Determine the (x, y) coordinate at the center of the cell enclosing the given text.  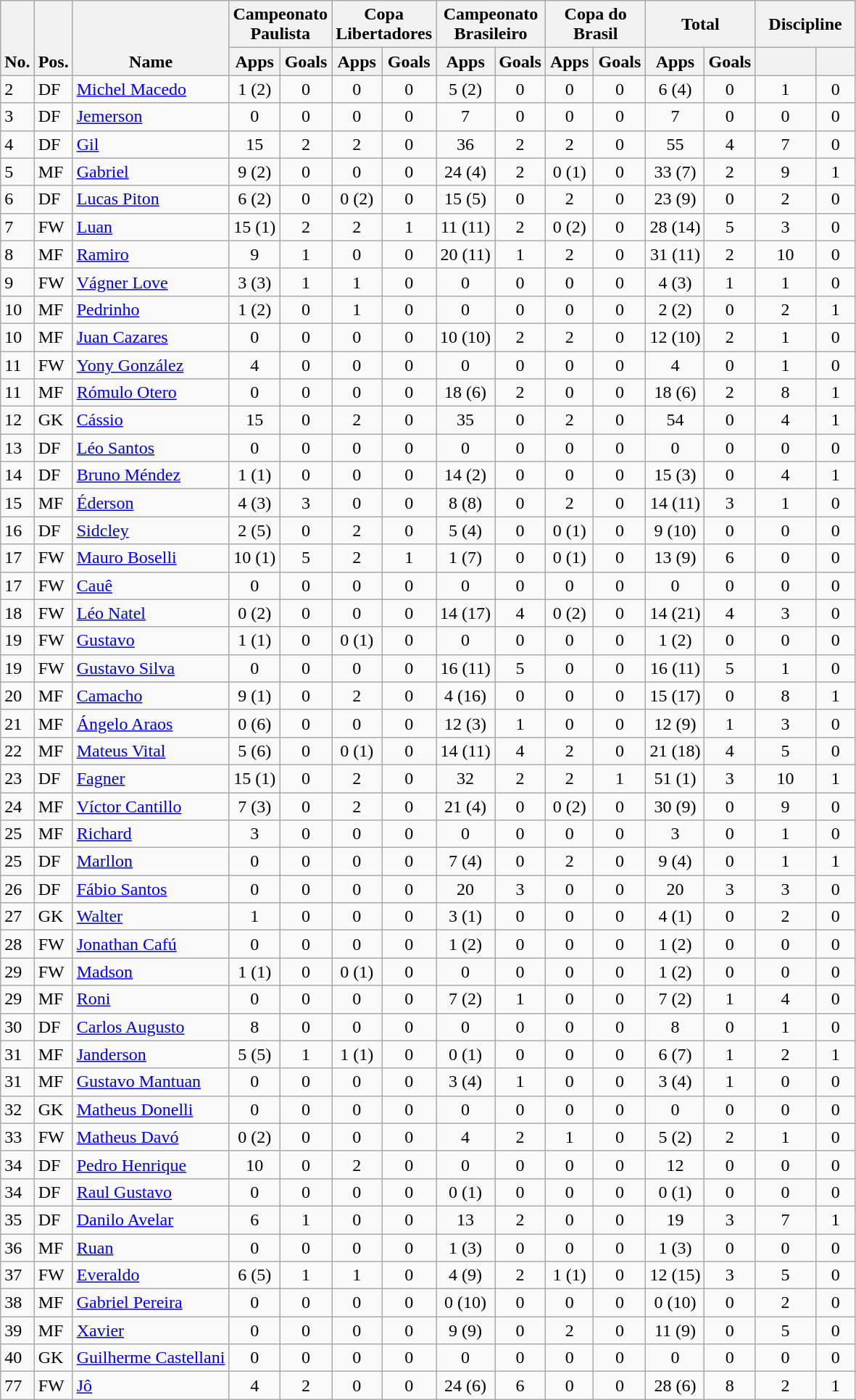
Carlos Augusto (151, 1027)
77 (17, 1386)
5 (6) (254, 751)
16 (17, 530)
Jemerson (151, 117)
Fagner (151, 778)
9 (10) (676, 530)
7 (3) (254, 807)
15 (17) (676, 696)
Gabriel Pereira (151, 1303)
12 (9) (676, 723)
9 (4) (676, 862)
Danilo Avelar (151, 1220)
Matheus Davó (151, 1137)
23 (9) (676, 199)
Everaldo (151, 1275)
Cauê (151, 586)
Cássio (151, 420)
No. (17, 38)
55 (676, 144)
Léo Natel (151, 613)
Raul Gustavo (151, 1192)
Copa Libertadores (384, 25)
28 (17, 944)
6 (2) (254, 199)
Gil (151, 144)
5 (5) (254, 1054)
10 (10) (465, 337)
28 (6) (676, 1386)
23 (17, 778)
Bruno Méndez (151, 475)
2 (5) (254, 530)
6 (5) (254, 1275)
3 (1) (465, 917)
Richard (151, 834)
Rómulo Otero (151, 393)
Gustavo Silva (151, 668)
26 (17, 889)
Total (700, 25)
11 (9) (676, 1330)
Mauro Boselli (151, 558)
21 (17, 723)
20 (11) (465, 254)
Jô (151, 1386)
Ángelo Araos (151, 723)
3 (3) (254, 282)
Vágner Love (151, 282)
Copa do Brasil (596, 25)
14 (17) (465, 613)
Walter (151, 917)
11 (11) (465, 227)
28 (14) (676, 227)
Name (151, 38)
12 (10) (676, 337)
51 (1) (676, 778)
Janderson (151, 1054)
4 (16) (465, 696)
14 (21) (676, 613)
Guilherme Castellani (151, 1358)
24 (17, 807)
Pos. (54, 38)
0 (6) (254, 723)
33 (7) (676, 172)
Discipline (806, 25)
39 (17, 1330)
15 (5) (465, 199)
4 (9) (465, 1275)
Madson (151, 972)
Gabriel (151, 172)
12 (3) (465, 723)
Gustavo (151, 641)
Léo Santos (151, 448)
Éderson (151, 503)
24 (4) (465, 172)
9 (9) (465, 1330)
10 (1) (254, 558)
Campeonato Paulista (281, 25)
27 (17, 917)
Marllon (151, 862)
21 (18) (676, 751)
Ruan (151, 1247)
Jonathan Cafú (151, 944)
Luan (151, 227)
Campeonato Brasileiro (491, 25)
Gustavo Mantuan (151, 1082)
54 (676, 420)
Juan Cazares (151, 337)
1 (7) (465, 558)
9 (2) (254, 172)
4 (1) (676, 917)
Yony González (151, 364)
21 (4) (465, 807)
14 (2) (465, 475)
18 (17, 613)
Pedrinho (151, 309)
5 (4) (465, 530)
38 (17, 1303)
Matheus Donelli (151, 1109)
7 (4) (465, 862)
9 (1) (254, 696)
33 (17, 1137)
40 (17, 1358)
37 (17, 1275)
22 (17, 751)
13 (9) (676, 558)
Lucas Piton (151, 199)
12 (15) (676, 1275)
Ramiro (151, 254)
Camacho (151, 696)
Sidcley (151, 530)
Pedro Henrique (151, 1164)
6 (4) (676, 89)
Mateus Vital (151, 751)
8 (8) (465, 503)
31 (11) (676, 254)
Michel Macedo (151, 89)
24 (6) (465, 1386)
2 (2) (676, 309)
Víctor Cantillo (151, 807)
Fábio Santos (151, 889)
Xavier (151, 1330)
6 (7) (676, 1054)
30 (9) (676, 807)
Roni (151, 999)
15 (3) (676, 475)
14 (17, 475)
30 (17, 1027)
